For the text-containing cell, return its midpoint in (X, Y) coordinate format. 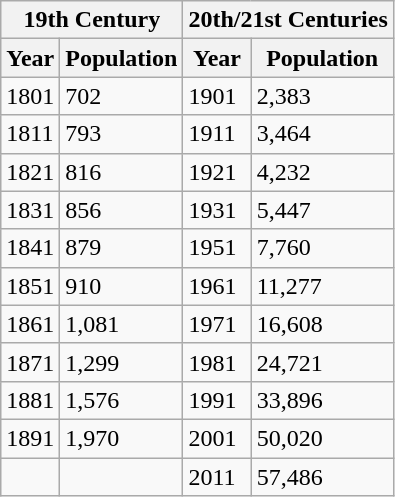
24,721 (322, 362)
1801 (30, 96)
1971 (217, 324)
1851 (30, 286)
4,232 (322, 172)
33,896 (322, 400)
16,608 (322, 324)
1,081 (122, 324)
11,277 (322, 286)
1921 (217, 172)
1,299 (122, 362)
702 (122, 96)
1871 (30, 362)
2001 (217, 438)
1891 (30, 438)
1821 (30, 172)
1811 (30, 134)
7,760 (322, 248)
1981 (217, 362)
1901 (217, 96)
19th Century (92, 20)
50,020 (322, 438)
57,486 (322, 477)
1831 (30, 210)
1841 (30, 248)
1,576 (122, 400)
910 (122, 286)
793 (122, 134)
1931 (217, 210)
1881 (30, 400)
1961 (217, 286)
1,970 (122, 438)
816 (122, 172)
2011 (217, 477)
1911 (217, 134)
1861 (30, 324)
3,464 (322, 134)
1991 (217, 400)
5,447 (322, 210)
1951 (217, 248)
20th/21st Centuries (288, 20)
2,383 (322, 96)
879 (122, 248)
856 (122, 210)
